Search for the cell housing the specified text and yield its (x, y) center coordinate. 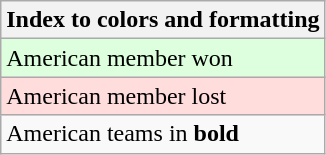
American teams in bold (163, 134)
American member won (163, 58)
Index to colors and formatting (163, 20)
American member lost (163, 96)
